Provide the [X, Y] coordinate of the cell's center where the given text is located.  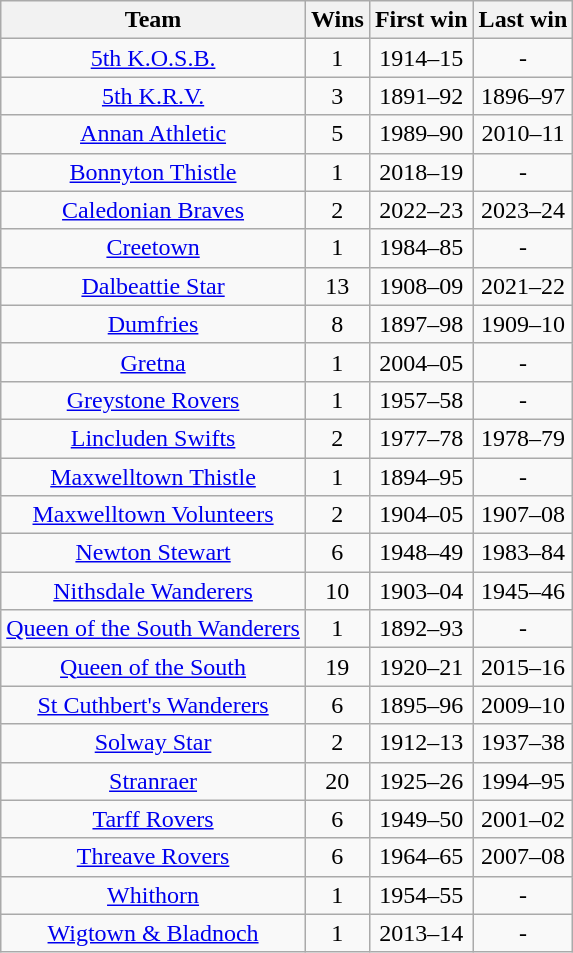
2001–02 [523, 819]
5th K.O.S.B. [154, 58]
5 [337, 134]
Last win [523, 20]
1983–84 [523, 553]
Team [154, 20]
1977–78 [421, 438]
Wins [337, 20]
2021–22 [523, 286]
Solway Star [154, 743]
1925–26 [421, 781]
Maxwelltown Volunteers [154, 515]
Creetown [154, 248]
1897–98 [421, 324]
1907–08 [523, 515]
1908–09 [421, 286]
1989–90 [421, 134]
2004–05 [421, 362]
1895–96 [421, 705]
2022–23 [421, 210]
1949–50 [421, 819]
1903–04 [421, 591]
Maxwelltown Thistle [154, 477]
1937–38 [523, 743]
Queen of the South [154, 667]
1894–95 [421, 477]
5th K.R.V. [154, 96]
1994–95 [523, 781]
1945–46 [523, 591]
Greystone Rovers [154, 400]
1964–65 [421, 857]
1948–49 [421, 553]
20 [337, 781]
1978–79 [523, 438]
Whithorn [154, 895]
1920–21 [421, 667]
1984–85 [421, 248]
Wigtown & Bladnoch [154, 933]
Newton Stewart [154, 553]
Annan Athletic [154, 134]
Lincluden Swifts [154, 438]
2018–19 [421, 172]
1909–10 [523, 324]
Queen of the South Wanderers [154, 629]
2010–11 [523, 134]
Threave Rovers [154, 857]
1891–92 [421, 96]
1957–58 [421, 400]
10 [337, 591]
2013–14 [421, 933]
1954–55 [421, 895]
2009–10 [523, 705]
Gretna [154, 362]
1914–15 [421, 58]
Dalbeattie Star [154, 286]
1912–13 [421, 743]
3 [337, 96]
Stranraer [154, 781]
Caledonian Braves [154, 210]
St Cuthbert's Wanderers [154, 705]
2015–16 [523, 667]
13 [337, 286]
2023–24 [523, 210]
Nithsdale Wanderers [154, 591]
1896–97 [523, 96]
First win [421, 20]
1904–05 [421, 515]
19 [337, 667]
1892–93 [421, 629]
Tarff Rovers [154, 819]
2007–08 [523, 857]
Dumfries [154, 324]
Bonnyton Thistle [154, 172]
8 [337, 324]
